Output the [x, y] coordinate of the center of the cell containing the given text.  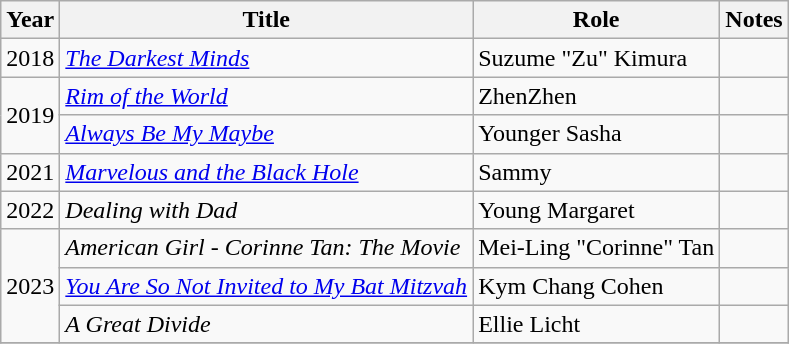
Mei-Ling "Corinne" Tan [596, 248]
2018 [30, 58]
Marvelous and the Black Hole [266, 172]
Ellie Licht [596, 324]
Rim of the World [266, 96]
A Great Divide [266, 324]
American Girl - Corinne Tan: The Movie [266, 248]
2021 [30, 172]
Year [30, 20]
2023 [30, 286]
Title [266, 20]
Notes [754, 20]
Always Be My Maybe [266, 134]
2022 [30, 210]
The Darkest Minds [266, 58]
Kym Chang Cohen [596, 286]
Role [596, 20]
You Are So Not Invited to My Bat Mitzvah [266, 286]
Young Margaret [596, 210]
2019 [30, 115]
Dealing with Dad [266, 210]
ZhenZhen [596, 96]
Younger Sasha [596, 134]
Suzume "Zu" Kimura [596, 58]
Sammy [596, 172]
